For the text-containing cell, return its midpoint in (x, y) coordinate format. 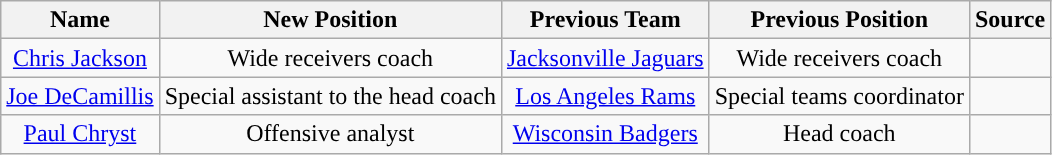
Chris Jackson (80, 58)
Source (1010, 20)
Head coach (839, 134)
Paul Chryst (80, 134)
Los Angeles Rams (605, 96)
Name (80, 20)
Special teams coordinator (839, 96)
Joe DeCamillis (80, 96)
Jacksonville Jaguars (605, 58)
Wisconsin Badgers (605, 134)
Offensive analyst (330, 134)
Previous Team (605, 20)
Special assistant to the head coach (330, 96)
New Position (330, 20)
Previous Position (839, 20)
